Search for the cell housing the specified text and yield its [x, y] center coordinate. 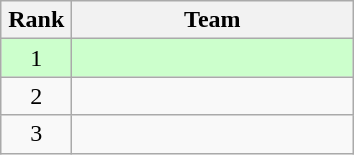
2 [36, 96]
Rank [36, 20]
1 [36, 58]
3 [36, 134]
Team [212, 20]
